Provide the (x, y) coordinate of the cell's center where the given text is located.  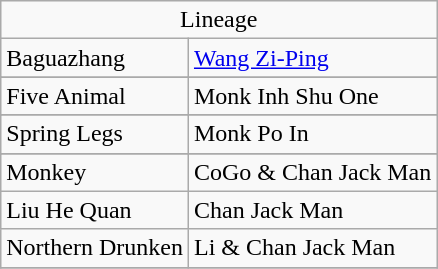
Wang Zi-Ping (312, 58)
Northern Drunken (95, 248)
CoGo & Chan Jack Man (312, 172)
Monk Inh Shu One (312, 96)
Liu He Quan (95, 210)
Spring Legs (95, 134)
Lineage (219, 20)
Monkey (95, 172)
Li & Chan Jack Man (312, 248)
Monk Po In (312, 134)
Baguazhang (95, 58)
Five Animal (95, 96)
Chan Jack Man (312, 210)
